Output the (X, Y) coordinate of the center of the cell containing the given text.  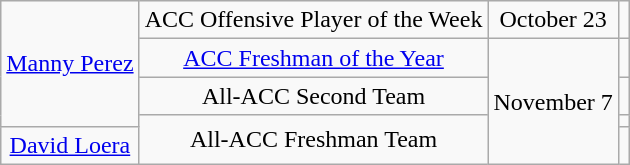
ACC Offensive Player of the Week (314, 20)
David Loera (70, 145)
October 23 (553, 20)
All-ACC Freshman Team (314, 140)
All-ACC Second Team (314, 96)
ACC Freshman of the Year (314, 58)
November 7 (553, 102)
Manny Perez (70, 64)
